Search for the cell housing the specified text and yield its [X, Y] center coordinate. 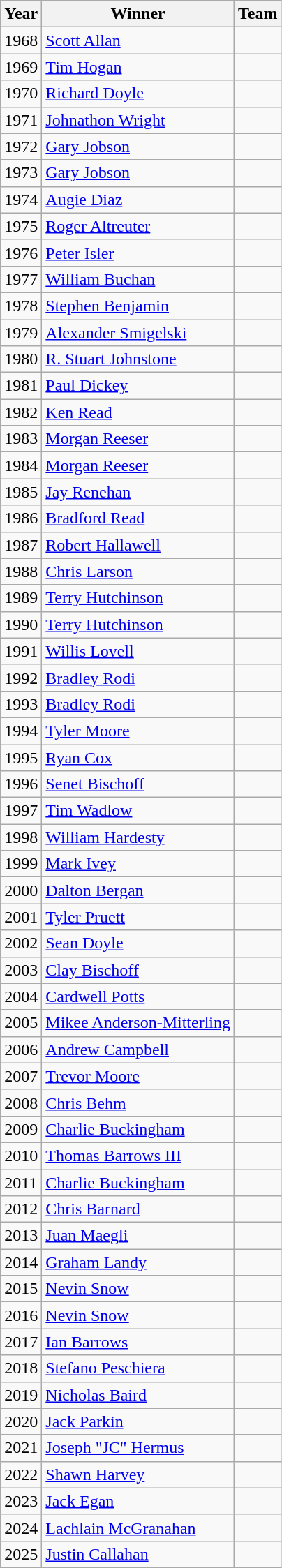
Stefano Peschiera [138, 1368]
2023 [21, 1501]
1983 [21, 439]
1979 [21, 333]
1972 [21, 147]
1976 [21, 253]
Scott Allan [138, 40]
Ken Read [138, 412]
2025 [21, 1554]
Joseph "JC" Hermus [138, 1448]
1973 [21, 173]
Robert Hallawell [138, 545]
Jack Parkin [138, 1421]
2003 [21, 970]
Ryan Cox [138, 757]
Johnathon Wright [138, 120]
2012 [21, 1209]
Alexander Smigelski [138, 333]
Team [258, 14]
Dalton Bergan [138, 890]
Sean Doyle [138, 943]
1968 [21, 40]
2020 [21, 1421]
1969 [21, 67]
Thomas Barrows III [138, 1156]
2014 [21, 1262]
Shawn Harvey [138, 1474]
2008 [21, 1103]
Tyler Pruett [138, 917]
2019 [21, 1395]
Paul Dickey [138, 386]
1974 [21, 200]
2024 [21, 1528]
Richard Doyle [138, 94]
1984 [21, 465]
Mark Ivey [138, 864]
William Buchan [138, 279]
Stephen Benjamin [138, 306]
1988 [21, 572]
R. Stuart Johnstone [138, 359]
Tim Wadlow [138, 811]
2009 [21, 1129]
2001 [21, 917]
Cardwell Potts [138, 996]
Senet Bischoff [138, 784]
Year [21, 14]
1991 [21, 651]
Chris Barnard [138, 1209]
2017 [21, 1342]
Andrew Campbell [138, 1050]
2022 [21, 1474]
2007 [21, 1076]
Tim Hogan [138, 67]
1996 [21, 784]
2016 [21, 1315]
Mikee Anderson-Mitterling [138, 1023]
1970 [21, 94]
Chris Behm [138, 1103]
2004 [21, 996]
Roger Altreuter [138, 226]
Trevor Moore [138, 1076]
2015 [21, 1289]
Chris Larson [138, 572]
1998 [21, 837]
2006 [21, 1050]
Tyler Moore [138, 731]
1997 [21, 811]
1978 [21, 306]
Willis Lovell [138, 651]
2021 [21, 1448]
1999 [21, 864]
Justin Callahan [138, 1554]
Winner [138, 14]
1977 [21, 279]
1971 [21, 120]
2005 [21, 1023]
Bradford Read [138, 518]
1981 [21, 386]
2011 [21, 1183]
1994 [21, 731]
1995 [21, 757]
1982 [21, 412]
2002 [21, 943]
Peter Isler [138, 253]
Ian Barrows [138, 1342]
1993 [21, 704]
1986 [21, 518]
Jack Egan [138, 1501]
2000 [21, 890]
1989 [21, 598]
1987 [21, 545]
1985 [21, 492]
William Hardesty [138, 837]
Jay Renehan [138, 492]
1975 [21, 226]
Graham Landy [138, 1262]
1980 [21, 359]
1992 [21, 678]
Juan Maegli [138, 1236]
2010 [21, 1156]
2013 [21, 1236]
Lachlain McGranahan [138, 1528]
Augie Diaz [138, 200]
Nicholas Baird [138, 1395]
Clay Bischoff [138, 970]
1990 [21, 625]
2018 [21, 1368]
